From the cell containing the given text, extract its center point as (x, y) coordinate. 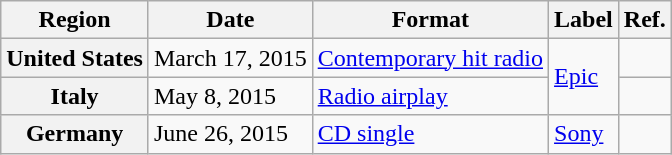
United States (75, 58)
Contemporary hit radio (430, 58)
Date (230, 20)
Region (75, 20)
May 8, 2015 (230, 96)
Label (584, 20)
March 17, 2015 (230, 58)
Format (430, 20)
June 26, 2015 (230, 134)
Italy (75, 96)
Radio airplay (430, 96)
Germany (75, 134)
Epic (584, 77)
Sony (584, 134)
Ref. (644, 20)
CD single (430, 134)
